Scan for the cell matching the given text and deliver its (x, y) coordinate at center. 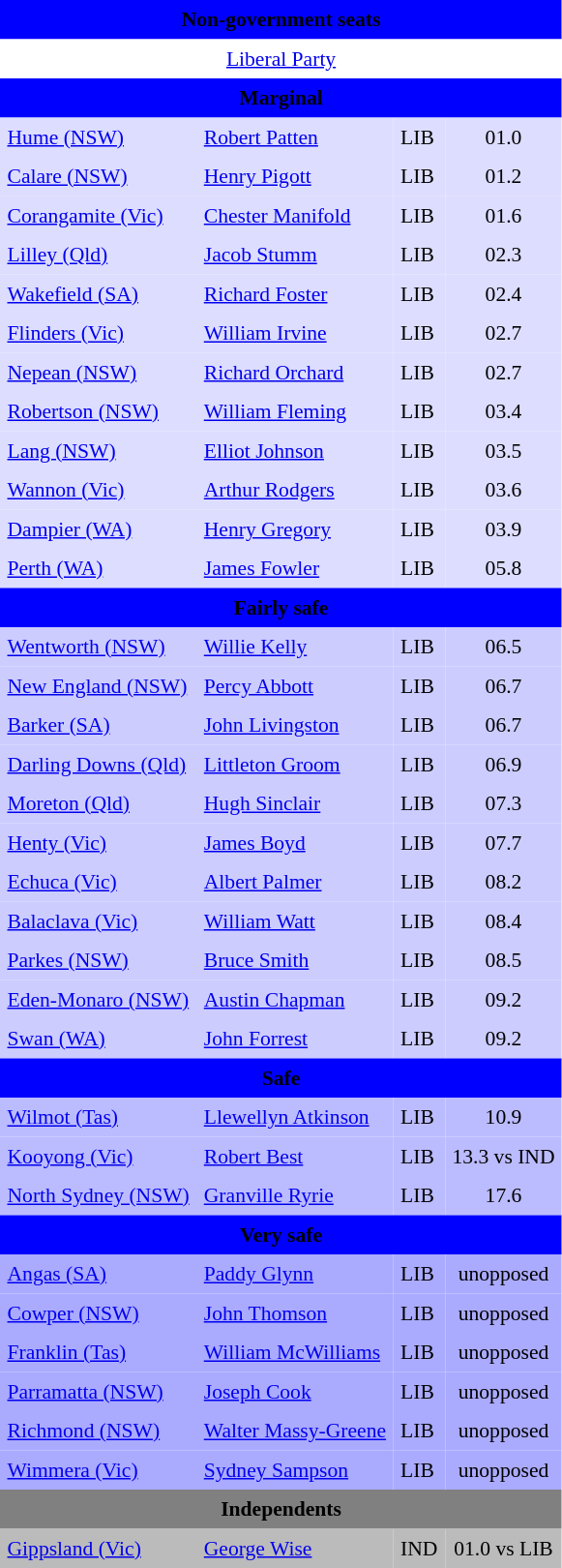
Dampier (WA) (99, 528)
Kooyong (Vic) (99, 1156)
Balaclava (Vic) (99, 920)
Paddy Glynn (294, 1274)
Granville Ryrie (294, 1195)
John Livingston (294, 725)
Robert Best (294, 1156)
03.4 (503, 411)
01.0 vs LIB (503, 1548)
Elliot Johnson (294, 450)
Henry Pigott (294, 176)
IND (420, 1548)
Parkes (NSW) (99, 960)
William Irvine (294, 333)
13.3 vs IND (503, 1156)
Percy Abbott (294, 685)
03.9 (503, 528)
08.5 (503, 960)
Jacob Stumm (294, 255)
George Wise (294, 1548)
Very safe (281, 1234)
Albert Palmer (294, 882)
06.9 (503, 764)
Joseph Cook (294, 1391)
08.2 (503, 882)
03.5 (503, 450)
Independents (281, 1509)
Walter Massy-Greene (294, 1431)
Wimmera (Vic) (99, 1469)
Parramatta (NSW) (99, 1391)
Littleton Groom (294, 764)
Austin Chapman (294, 999)
Llewellyn Atkinson (294, 1117)
Corangamite (Vic) (99, 215)
Bruce Smith (294, 960)
Flinders (Vic) (99, 333)
Gippsland (Vic) (99, 1548)
Angas (SA) (99, 1274)
Henry Gregory (294, 528)
Nepean (NSW) (99, 372)
03.6 (503, 490)
Chester Manifold (294, 215)
North Sydney (NSW) (99, 1195)
Lang (NSW) (99, 450)
Liberal Party (281, 58)
Eden-Monaro (NSW) (99, 999)
Fairly safe (281, 607)
Echuca (Vic) (99, 882)
06.5 (503, 647)
07.3 (503, 803)
Hume (NSW) (99, 136)
Wakefield (SA) (99, 293)
08.4 (503, 920)
Richard Orchard (294, 372)
William Fleming (294, 411)
Henty (Vic) (99, 842)
Lilley (Qld) (99, 255)
Wannon (Vic) (99, 490)
Darling Downs (Qld) (99, 764)
01.0 (503, 136)
James Boyd (294, 842)
01.2 (503, 176)
James Fowler (294, 568)
Richmond (NSW) (99, 1431)
New England (NSW) (99, 685)
Cowper (NSW) (99, 1312)
Perth (WA) (99, 568)
Robertson (NSW) (99, 411)
Barker (SA) (99, 725)
Robert Patten (294, 136)
William McWilliams (294, 1352)
John Thomson (294, 1312)
05.8 (503, 568)
Franklin (Tas) (99, 1352)
Calare (NSW) (99, 176)
Swan (WA) (99, 1039)
Wilmot (Tas) (99, 1117)
William Watt (294, 920)
Marginal (281, 98)
17.6 (503, 1195)
Non-government seats (281, 19)
John Forrest (294, 1039)
Sydney Sampson (294, 1469)
Wentworth (NSW) (99, 647)
Richard Foster (294, 293)
Arthur Rodgers (294, 490)
Hugh Sinclair (294, 803)
Willie Kelly (294, 647)
10.9 (503, 1117)
Moreton (Qld) (99, 803)
Safe (281, 1077)
02.3 (503, 255)
07.7 (503, 842)
02.4 (503, 293)
01.6 (503, 215)
